Capture the cell that displays the provided text and extract its (X, Y) central coordinate. 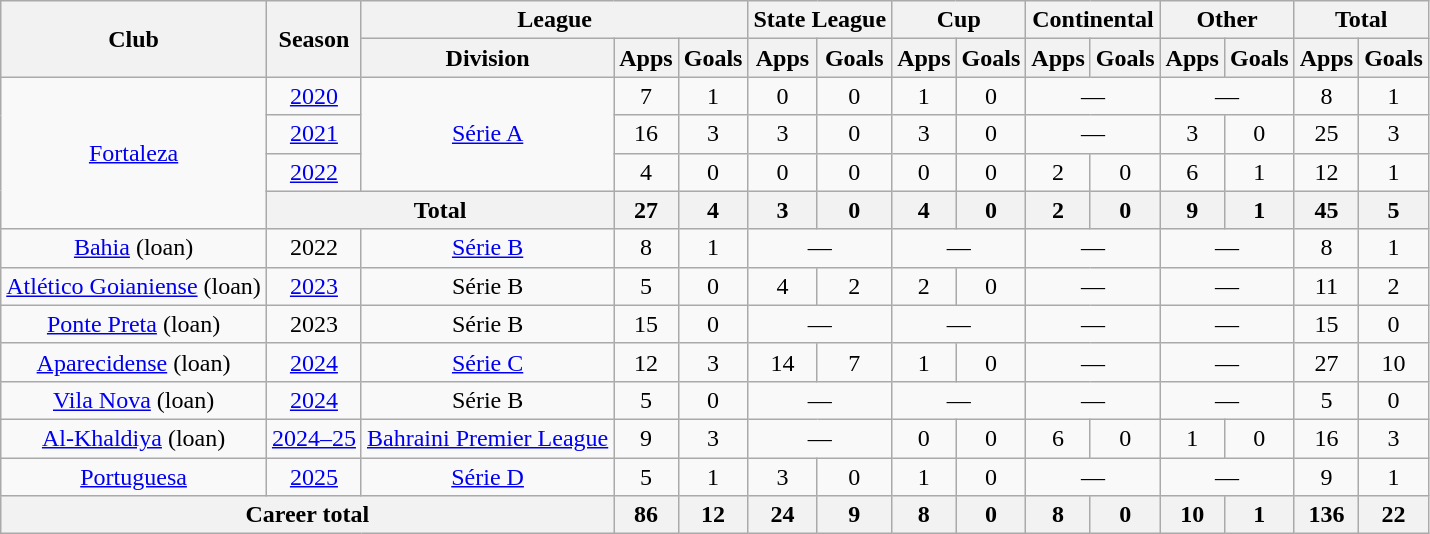
Atlético Goianiense (loan) (134, 286)
Fortaleza (134, 153)
Cup (959, 20)
Vila Nova (loan) (134, 400)
Al-Khaldiya (loan) (134, 438)
14 (782, 362)
2025 (314, 477)
Club (134, 39)
25 (1326, 134)
22 (1394, 515)
11 (1326, 286)
Career total (308, 515)
Aparecidense (loan) (134, 362)
2021 (314, 134)
Portuguesa (134, 477)
Série A (487, 134)
Série C (487, 362)
League (554, 20)
Continental (1093, 20)
Division (487, 58)
86 (646, 515)
State League (820, 20)
Bahraini Premier League (487, 438)
136 (1326, 515)
2020 (314, 96)
45 (1326, 210)
24 (782, 515)
Série D (487, 477)
Other (1227, 20)
2024–25 (314, 438)
Bahia (loan) (134, 248)
Season (314, 39)
Ponte Preta (loan) (134, 324)
